Return (X, Y) of the center of cell containing provided text 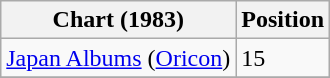
Japan Albums (Oricon) (118, 58)
Chart (1983) (118, 20)
Position (283, 20)
15 (283, 58)
